Output the (X, Y) coordinate of the center of the cell containing the given text.  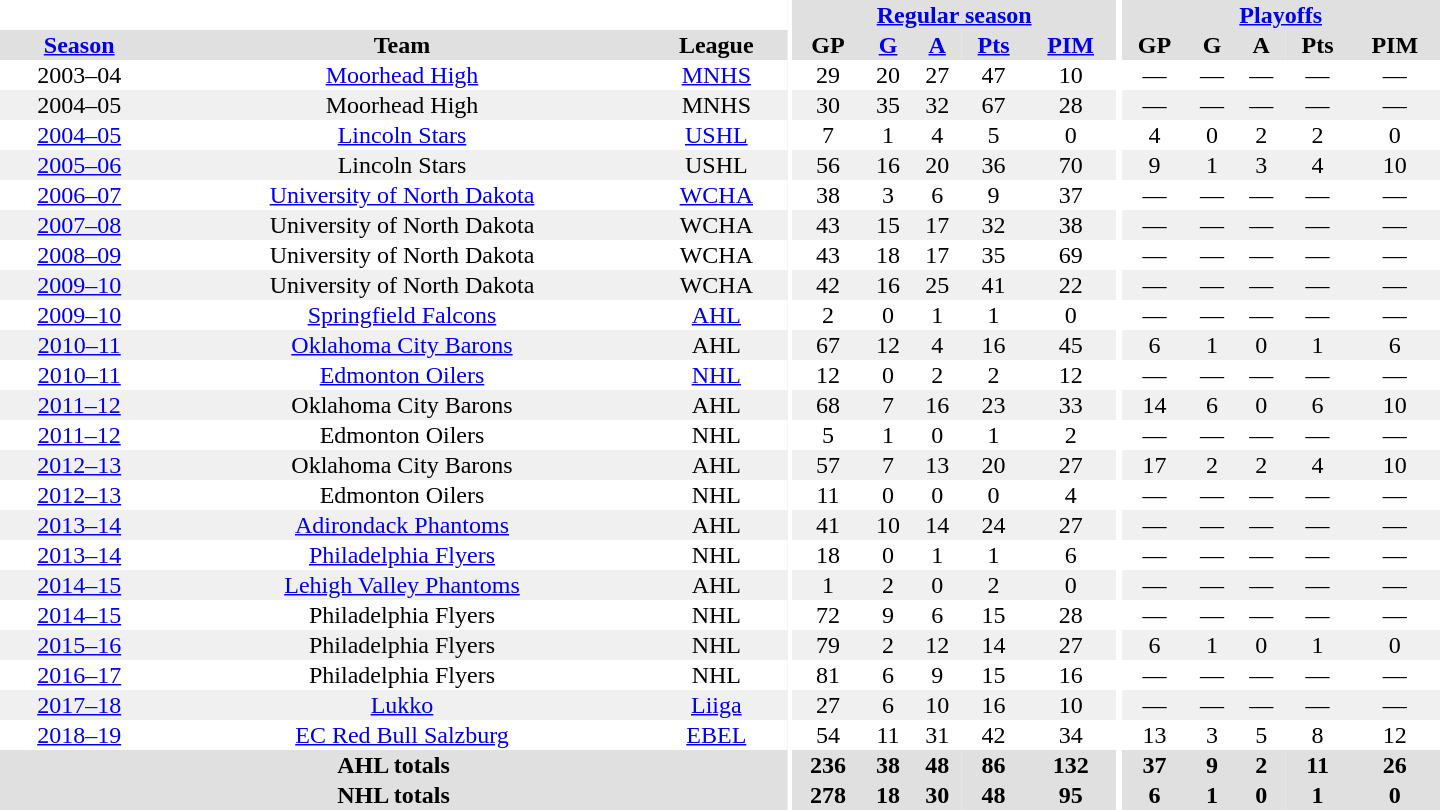
Season (79, 45)
68 (828, 405)
278 (828, 795)
2007–08 (79, 225)
Springfield Falcons (402, 315)
2005–06 (79, 165)
Lehigh Valley Phantoms (402, 585)
31 (938, 735)
2008–09 (79, 255)
54 (828, 735)
26 (1394, 765)
2017–18 (79, 705)
23 (994, 405)
57 (828, 465)
25 (938, 285)
2015–16 (79, 645)
EC Red Bull Salzburg (402, 735)
League (716, 45)
Regular season (954, 15)
95 (1070, 795)
86 (994, 765)
2006–07 (79, 195)
Playoffs (1280, 15)
69 (1070, 255)
EBEL (716, 735)
33 (1070, 405)
Liiga (716, 705)
236 (828, 765)
34 (1070, 735)
2016–17 (79, 675)
NHL totals (394, 795)
79 (828, 645)
81 (828, 675)
Team (402, 45)
Lukko (402, 705)
Adirondack Phantoms (402, 525)
AHL totals (394, 765)
22 (1070, 285)
72 (828, 615)
29 (828, 75)
2003–04 (79, 75)
56 (828, 165)
36 (994, 165)
132 (1070, 765)
47 (994, 75)
2018–19 (79, 735)
24 (994, 525)
45 (1070, 345)
70 (1070, 165)
8 (1318, 735)
